Provide the [X, Y] coordinate of the cell's center where the given text is located.  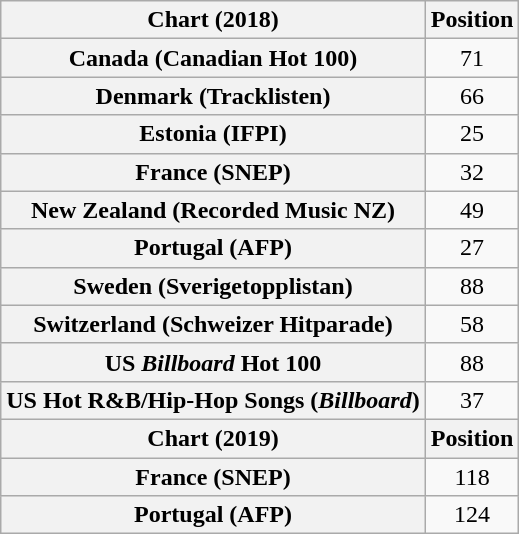
US Hot R&B/Hip-Hop Songs (Billboard) [213, 400]
US Billboard Hot 100 [213, 362]
118 [472, 477]
27 [472, 248]
66 [472, 96]
Switzerland (Schweizer Hitparade) [213, 324]
37 [472, 400]
Estonia (IFPI) [213, 134]
Sweden (Sverigetopplistan) [213, 286]
New Zealand (Recorded Music NZ) [213, 210]
124 [472, 515]
49 [472, 210]
71 [472, 58]
25 [472, 134]
Denmark (Tracklisten) [213, 96]
32 [472, 172]
Chart (2019) [213, 438]
Canada (Canadian Hot 100) [213, 58]
Chart (2018) [213, 20]
58 [472, 324]
